Return the [X, Y] coordinate for the center point of the cell that contains the specified text.  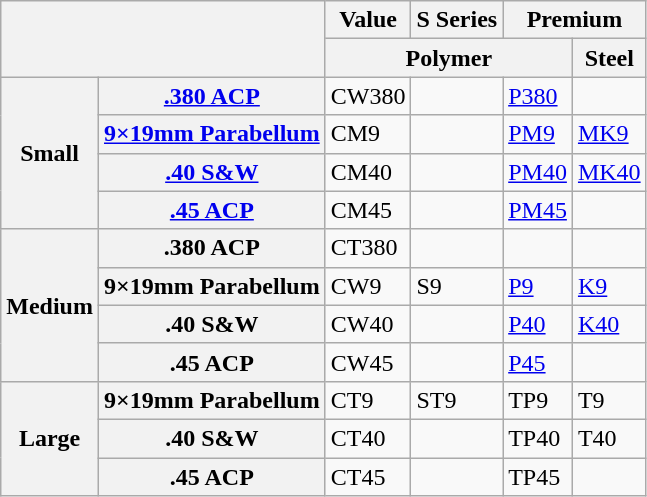
ST9 [457, 400]
T40 [609, 438]
Small [50, 153]
CT380 [368, 248]
K9 [609, 286]
P9 [538, 286]
CW380 [368, 96]
Polymer [448, 58]
P45 [538, 362]
TP40 [538, 438]
MK40 [609, 172]
Value [368, 20]
P380 [538, 96]
CT45 [368, 477]
Large [50, 438]
MK9 [609, 134]
CM45 [368, 210]
PM9 [538, 134]
PM45 [538, 210]
S9 [457, 286]
Premium [574, 20]
TP45 [538, 477]
K40 [609, 324]
T9 [609, 400]
CM9 [368, 134]
P40 [538, 324]
CT9 [368, 400]
CT40 [368, 438]
CM40 [368, 172]
CW9 [368, 286]
Medium [50, 305]
CW45 [368, 362]
PM40 [538, 172]
CW40 [368, 324]
S Series [457, 20]
TP9 [538, 400]
Steel [609, 58]
